Pinpoint the cell where the given text exists, returning its [X, Y] midpoint coordinate. 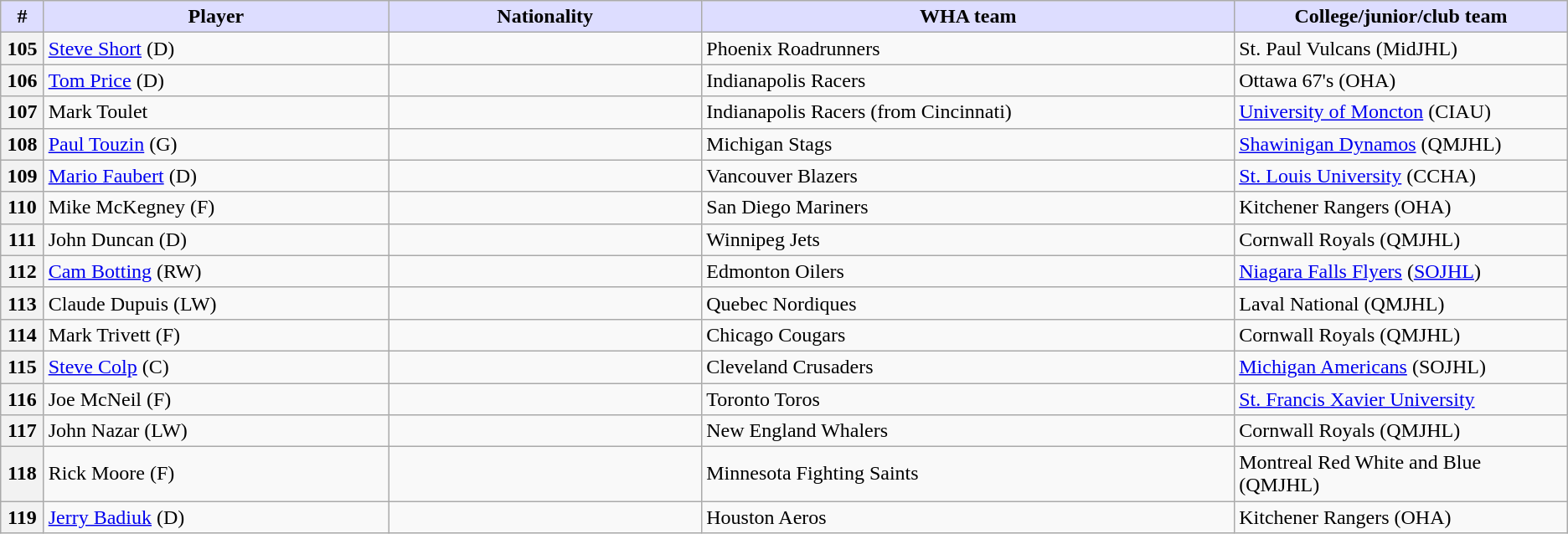
Mark Toulet [216, 112]
119 [22, 517]
Nationality [545, 17]
Niagara Falls Flyers (SOJHL) [1401, 271]
College/junior/club team [1401, 17]
Jerry Badiuk (D) [216, 517]
Claude Dupuis (LW) [216, 303]
117 [22, 431]
Paul Touzin (G) [216, 144]
Michigan Americans (SOJHL) [1401, 367]
Chicago Cougars [968, 335]
WHA team [968, 17]
Montreal Red White and Blue (QMJHL) [1401, 474]
Cleveland Crusaders [968, 367]
Steve Short (D) [216, 49]
Mario Faubert (D) [216, 176]
Quebec Nordiques [968, 303]
114 [22, 335]
St. Louis University (CCHA) [1401, 176]
Mike McKegney (F) [216, 208]
112 [22, 271]
Rick Moore (F) [216, 474]
108 [22, 144]
Steve Colp (C) [216, 367]
Tom Price (D) [216, 80]
115 [22, 367]
118 [22, 474]
Laval National (QMJHL) [1401, 303]
Shawinigan Dynamos (QMJHL) [1401, 144]
Minnesota Fighting Saints [968, 474]
116 [22, 399]
113 [22, 303]
Phoenix Roadrunners [968, 49]
Indianapolis Racers [968, 80]
105 [22, 49]
Michigan Stags [968, 144]
107 [22, 112]
St. Francis Xavier University [1401, 399]
San Diego Mariners [968, 208]
University of Moncton (CIAU) [1401, 112]
110 [22, 208]
Houston Aeros [968, 517]
Toronto Toros [968, 399]
Player [216, 17]
St. Paul Vulcans (MidJHL) [1401, 49]
John Duncan (D) [216, 239]
Vancouver Blazers [968, 176]
111 [22, 239]
Winnipeg Jets [968, 239]
# [22, 17]
Cam Botting (RW) [216, 271]
Ottawa 67's (OHA) [1401, 80]
New England Whalers [968, 431]
Edmonton Oilers [968, 271]
Mark Trivett (F) [216, 335]
109 [22, 176]
John Nazar (LW) [216, 431]
106 [22, 80]
Joe McNeil (F) [216, 399]
Indianapolis Racers (from Cincinnati) [968, 112]
